Provide the [X, Y] coordinate of the cell's center where the given text is located.  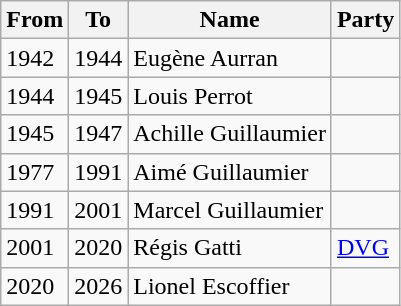
To [98, 20]
1977 [35, 172]
Louis Perrot [230, 96]
Régis Gatti [230, 248]
Aimé Guillaumier [230, 172]
2026 [98, 286]
Marcel Guillaumier [230, 210]
1942 [35, 58]
Lionel Escoffier [230, 286]
Achille Guillaumier [230, 134]
DVG [365, 248]
From [35, 20]
1947 [98, 134]
Party [365, 20]
Name [230, 20]
Eugène Aurran [230, 58]
